From the cell containing the given text, extract its center point as [x, y] coordinate. 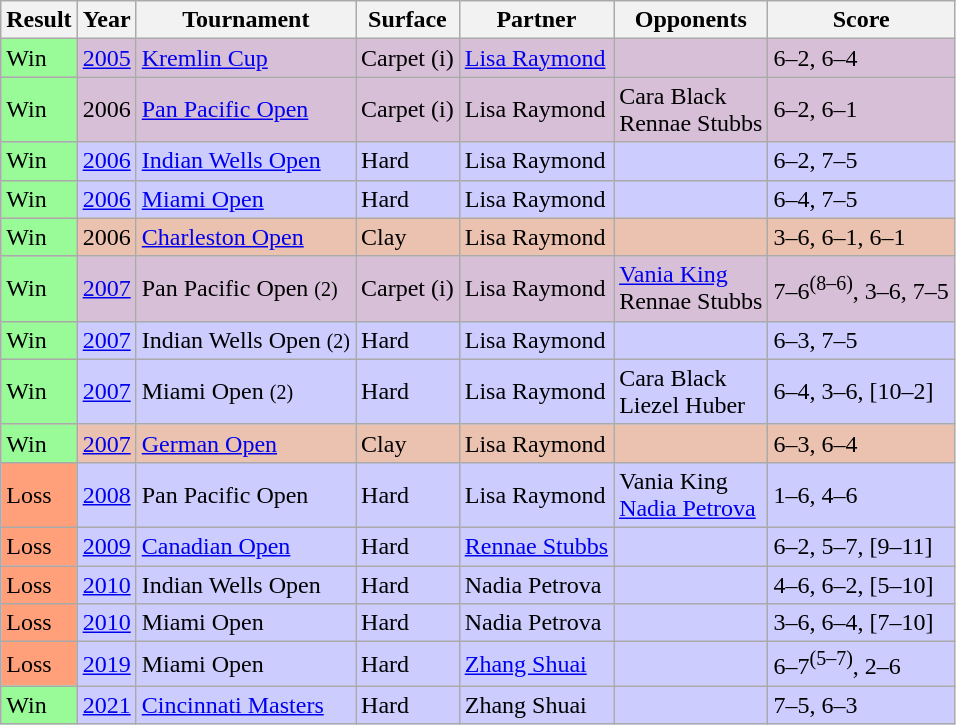
2019 [106, 664]
Cara Black Liezel Huber [691, 392]
6–3, 7–5 [861, 340]
1–6, 4–6 [861, 494]
6–3, 6–4 [861, 443]
Cara Black Rennae Stubbs [691, 110]
Opponents [691, 20]
6–2, 6–1 [861, 110]
Year [106, 20]
3–6, 6–1, 6–1 [861, 237]
2009 [106, 546]
Vania King Nadia Petrova [691, 494]
3–6, 6–4, [7–10] [861, 623]
Canadian Open [246, 546]
Miami Open (2) [246, 392]
German Open [246, 443]
6–4, 3–6, [10–2] [861, 392]
6–2, 5–7, [9–11] [861, 546]
Rennae Stubbs [536, 546]
Partner [536, 20]
Vania King Rennae Stubbs [691, 288]
7–6(8–6), 3–6, 7–5 [861, 288]
Surface [408, 20]
Cincinnati Masters [246, 705]
6–2, 7–5 [861, 161]
6–7(5–7), 2–6 [861, 664]
2021 [106, 705]
Charleston Open [246, 237]
Kremlin Cup [246, 58]
Tournament [246, 20]
Indian Wells Open (2) [246, 340]
6–4, 7–5 [861, 199]
4–6, 6–2, [5–10] [861, 585]
Pan Pacific Open (2) [246, 288]
2005 [106, 58]
Result [39, 20]
Score [861, 20]
7–5, 6–3 [861, 705]
6–2, 6–4 [861, 58]
2008 [106, 494]
